Output the [X, Y] coordinate of the center of the cell containing the given text.  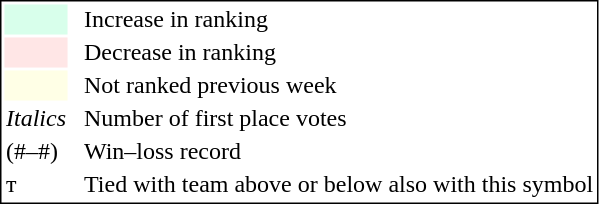
Win–loss record [338, 151]
Decrease in ranking [338, 53]
Increase in ranking [338, 19]
Tied with team above or below also with this symbol [338, 185]
Not ranked previous week [338, 85]
Italics [36, 119]
(#–#) [36, 151]
т [36, 185]
Number of first place votes [338, 119]
